Provide the [x, y] coordinate of the cell's center where the given text is located.  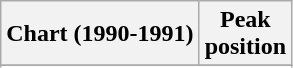
Peakposition [245, 34]
Chart (1990-1991) [100, 34]
